Capture the cell that displays the provided text and extract its (x, y) central coordinate. 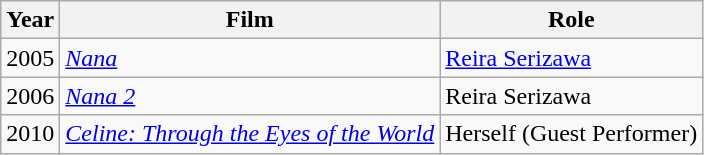
Year (30, 20)
2010 (30, 134)
Film (250, 20)
Role (572, 20)
Herself (Guest Performer) (572, 134)
Nana (250, 58)
Celine: Through the Eyes of the World (250, 134)
Nana 2 (250, 96)
2006 (30, 96)
2005 (30, 58)
